Pinpoint the cell where the given text exists, returning its [X, Y] midpoint coordinate. 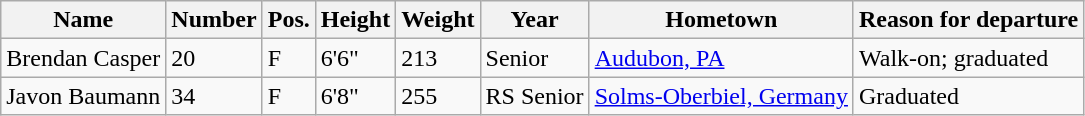
Name [84, 20]
RS Senior [534, 96]
Year [534, 20]
34 [214, 96]
Height [355, 20]
Solms-Oberbiel, Germany [721, 96]
20 [214, 58]
Number [214, 20]
6'8" [355, 96]
213 [438, 58]
Graduated [968, 96]
Audubon, PA [721, 58]
Weight [438, 20]
Hometown [721, 20]
Walk-on; graduated [968, 58]
Brendan Casper [84, 58]
Senior [534, 58]
255 [438, 96]
6'6" [355, 58]
Javon Baumann [84, 96]
Reason for departure [968, 20]
Pos. [288, 20]
